Output the [x, y] coordinate of the center of the cell containing the given text.  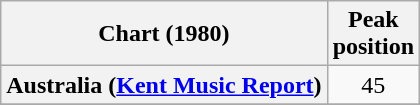
Chart (1980) [164, 34]
Peakposition [373, 34]
45 [373, 85]
Australia (Kent Music Report) [164, 85]
